Identify which cell holds the provided text, then report its (X, Y) central coordinate. 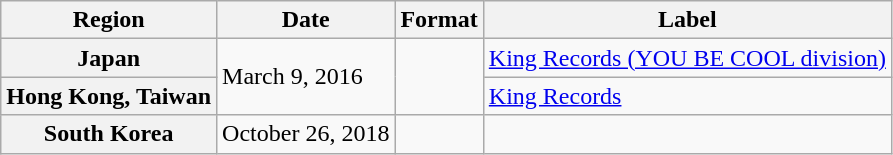
Label (687, 20)
South Korea (109, 134)
Date (306, 20)
King Records (687, 96)
March 9, 2016 (306, 77)
Hong Kong, Taiwan (109, 96)
Japan (109, 58)
Region (109, 20)
October 26, 2018 (306, 134)
Format (439, 20)
King Records (YOU BE COOL division) (687, 58)
